Provide the [x, y] coordinate of the cell's center where the given text is located.  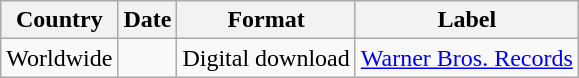
Label [466, 20]
Format [266, 20]
Worldwide [60, 58]
Warner Bros. Records [466, 58]
Digital download [266, 58]
Date [148, 20]
Country [60, 20]
